Output the (x, y) coordinate of the center of the cell containing the given text.  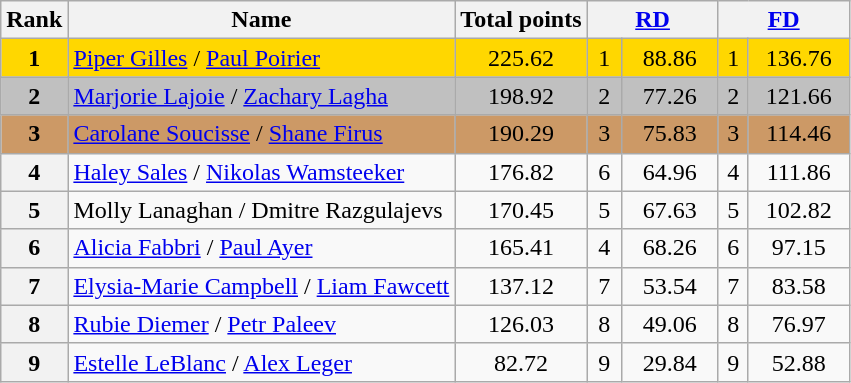
114.46 (798, 134)
Carolane Soucisse / Shane Firus (262, 134)
68.26 (670, 248)
111.86 (798, 172)
64.96 (670, 172)
Estelle LeBlanc / Alex Leger (262, 362)
67.63 (670, 210)
Rank (34, 20)
Alicia Fabbri / Paul Ayer (262, 248)
83.58 (798, 286)
170.45 (521, 210)
Marjorie Lajoie / Zachary Lagha (262, 96)
77.26 (670, 96)
Haley Sales / Nikolas Wamsteeker (262, 172)
49.06 (670, 324)
RD (652, 20)
76.97 (798, 324)
102.82 (798, 210)
53.54 (670, 286)
121.66 (798, 96)
165.41 (521, 248)
126.03 (521, 324)
137.12 (521, 286)
Molly Lanaghan / Dmitre Razgulajevs (262, 210)
97.15 (798, 248)
FD (784, 20)
136.76 (798, 58)
225.62 (521, 58)
198.92 (521, 96)
29.84 (670, 362)
Piper Gilles / Paul Poirier (262, 58)
88.86 (670, 58)
75.83 (670, 134)
Name (262, 20)
176.82 (521, 172)
Total points (521, 20)
82.72 (521, 362)
190.29 (521, 134)
Rubie Diemer / Petr Paleev (262, 324)
52.88 (798, 362)
Elysia-Marie Campbell / Liam Fawcett (262, 286)
